Pinpoint the cell where the given text exists, returning its (X, Y) midpoint coordinate. 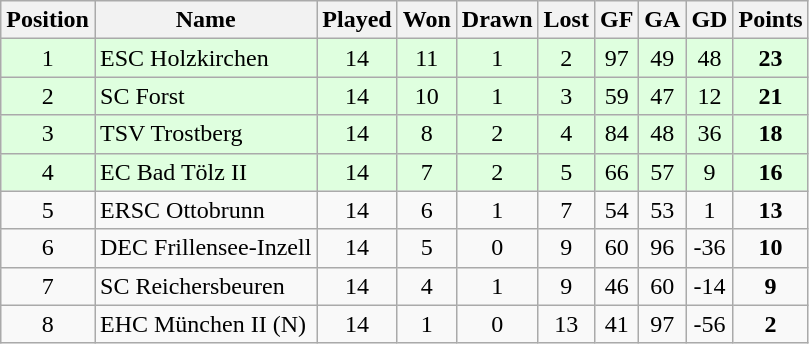
49 (662, 58)
23 (770, 58)
Played (357, 20)
-36 (710, 248)
GA (662, 20)
96 (662, 248)
18 (770, 134)
EHC München II (N) (205, 324)
SC Forst (205, 96)
41 (616, 324)
21 (770, 96)
Name (205, 20)
Points (770, 20)
12 (710, 96)
46 (616, 286)
GF (616, 20)
54 (616, 210)
SC Reichersbeuren (205, 286)
ESC Holzkirchen (205, 58)
Lost (566, 20)
Position (48, 20)
59 (616, 96)
Drawn (497, 20)
53 (662, 210)
Won (426, 20)
11 (426, 58)
EC Bad Tölz II (205, 172)
ERSC Ottobrunn (205, 210)
-14 (710, 286)
TSV Trostberg (205, 134)
GD (710, 20)
47 (662, 96)
16 (770, 172)
57 (662, 172)
-56 (710, 324)
84 (616, 134)
36 (710, 134)
DEC Frillensee-Inzell (205, 248)
66 (616, 172)
